Provide the [X, Y] coordinate of the cell's center where the given text is located.  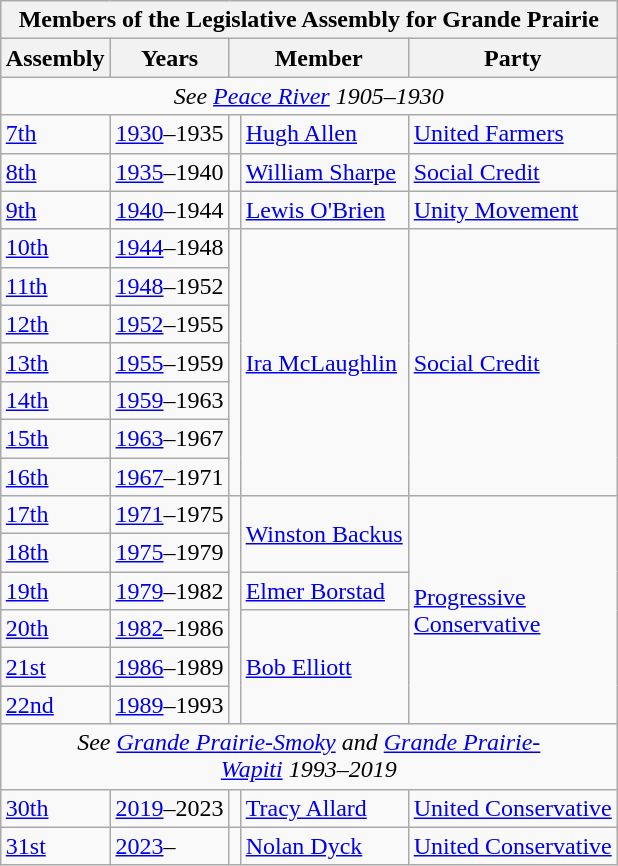
20th [55, 629]
1952–1955 [170, 324]
1986–1989 [170, 667]
1948–1952 [170, 286]
10th [55, 248]
13th [55, 362]
1944–1948 [170, 248]
1959–1963 [170, 400]
1979–1982 [170, 591]
8th [55, 172]
1975–1979 [170, 553]
14th [55, 400]
1955–1959 [170, 362]
William Sharpe [324, 172]
1989–1993 [170, 705]
See Grande Prairie-Smoky and Grande Prairie-Wapiti 1993–2019 [308, 756]
1967–1971 [170, 477]
Members of the Legislative Assembly for Grande Prairie [308, 20]
United Farmers [512, 134]
Winston Backus [324, 534]
1963–1967 [170, 438]
Bob Elliott [324, 667]
Assembly [55, 58]
21st [55, 667]
30th [55, 808]
9th [55, 210]
Hugh Allen [324, 134]
Tracy Allard [324, 808]
11th [55, 286]
1930–1935 [170, 134]
7th [55, 134]
31st [55, 846]
See Peace River 1905–1930 [308, 96]
16th [55, 477]
12th [55, 324]
Elmer Borstad [324, 591]
1935–1940 [170, 172]
Progressive Conservative [512, 610]
1982–1986 [170, 629]
17th [55, 515]
2023– [170, 846]
1940–1944 [170, 210]
1971–1975 [170, 515]
Nolan Dyck [324, 846]
Ira McLaughlin [324, 362]
2019–2023 [170, 808]
22nd [55, 705]
Party [512, 58]
18th [55, 553]
Lewis O'Brien [324, 210]
19th [55, 591]
15th [55, 438]
Years [170, 58]
Member [318, 58]
Unity Movement [512, 210]
